Output the (x, y) coordinate of the center of the cell containing the given text.  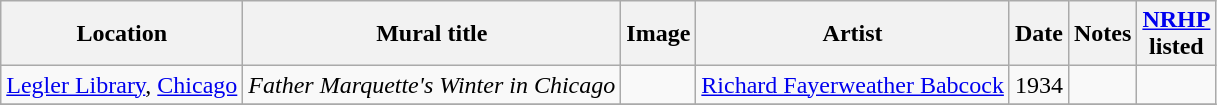
Mural title (432, 34)
Image (658, 34)
Father Marquette's Winter in Chicago (432, 85)
Artist (853, 34)
Notes (1102, 34)
Legler Library, Chicago (122, 85)
NRHPlisted (1176, 34)
Richard Fayerweather Babcock (853, 85)
1934 (1038, 85)
Date (1038, 34)
Location (122, 34)
